Return the [X, Y] coordinate for the center point of the cell that contains the specified text.  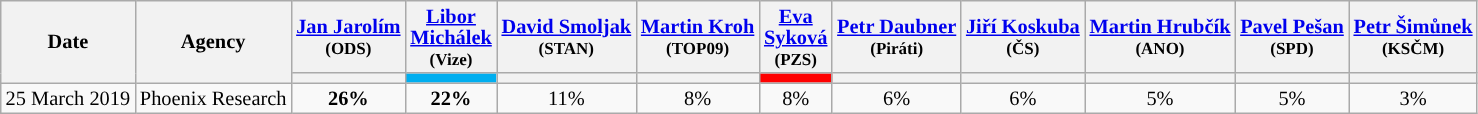
Jan Jarolím(ODS) [348, 36]
Phoenix Research [213, 98]
25 March 2019 [68, 98]
Petr Daubner(Piráti) [896, 36]
Libor Michálek(Vize) [450, 36]
Martin Kroh(TOP09) [698, 36]
David Smoljak(STAN) [566, 36]
11% [566, 98]
26% [348, 98]
Pavel Pešan(SPD) [1292, 36]
Agency [213, 41]
Petr Šimůnek(KSČM) [1414, 36]
Jiří Koskuba(ČS) [1023, 36]
22% [450, 98]
Date [68, 41]
Martin Hrubčík(ANO) [1160, 36]
Eva Syková(PZS) [796, 36]
3% [1414, 98]
